Provide the (X, Y) coordinate of the cell's center where the given text is located.  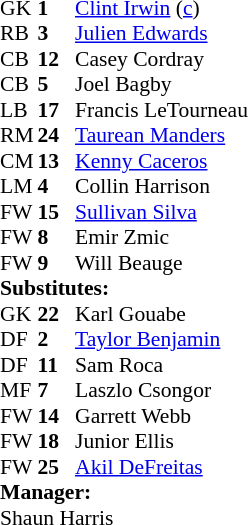
Junior Ellis (162, 441)
24 (57, 135)
Will Beauge (162, 263)
Garrett Webb (162, 416)
Sam Roca (162, 365)
Casey Cordray (162, 59)
RM (19, 135)
GK (19, 314)
8 (57, 237)
Laszlo Csongor (162, 391)
9 (57, 263)
12 (57, 59)
13 (57, 161)
4 (57, 187)
MF (19, 391)
LB (19, 110)
Emir Zmic (162, 237)
LM (19, 187)
Collin Harrison (162, 187)
22 (57, 314)
Kenny Caceros (162, 161)
Taylor Benjamin (162, 339)
RB (19, 33)
7 (57, 391)
3 (57, 33)
Joel Bagby (162, 85)
11 (57, 365)
CM (19, 161)
Karl Gouabe (162, 314)
14 (57, 416)
Francis LeTourneau (162, 110)
Sullivan Silva (162, 212)
Manager: (124, 493)
2 (57, 339)
17 (57, 110)
Taurean Manders (162, 135)
Akil DeFreitas (162, 467)
Julien Edwards (162, 33)
15 (57, 212)
18 (57, 441)
Substitutes: (124, 289)
5 (57, 85)
25 (57, 467)
